Locate the cell with the specified text and output its [X, Y] center coordinate. 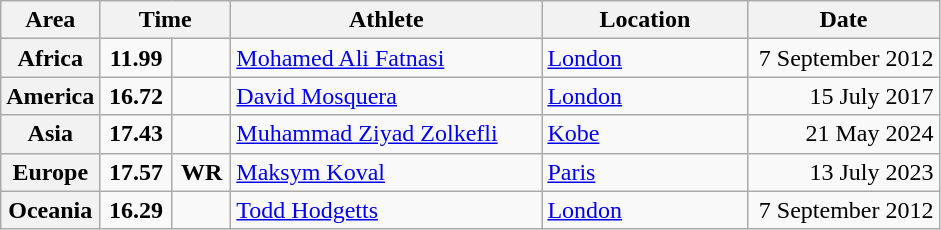
16.29 [136, 210]
Paris [645, 172]
Location [645, 20]
Muhammad Ziyad Zolkefli [386, 134]
Kobe [645, 134]
Africa [50, 58]
13 July 2023 [844, 172]
Athlete [386, 20]
Oceania [50, 210]
15 July 2017 [844, 96]
Time [166, 20]
America [50, 96]
17.43 [136, 134]
Area [50, 20]
Date [844, 20]
David Mosquera [386, 96]
17.57 [136, 172]
11.99 [136, 58]
16.72 [136, 96]
Maksym Koval [386, 172]
Europe [50, 172]
WR [201, 172]
Asia [50, 134]
Todd Hodgetts [386, 210]
Mohamed Ali Fatnasi [386, 58]
21 May 2024 [844, 134]
